From the cell containing the given text, extract its center point as [X, Y] coordinate. 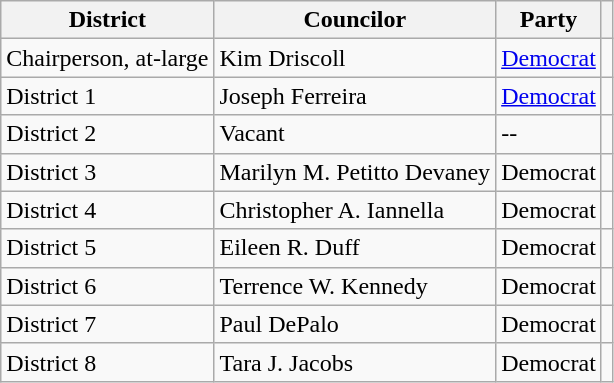
Terrence W. Kennedy [355, 286]
Joseph Ferreira [355, 96]
Kim Driscoll [355, 58]
Councilor [355, 20]
Party [549, 20]
Eileen R. Duff [355, 248]
Marilyn M. Petitto Devaney [355, 172]
District 3 [108, 172]
District 7 [108, 324]
District [108, 20]
Chairperson, at-large [108, 58]
District 5 [108, 248]
District 6 [108, 286]
District 8 [108, 362]
District 4 [108, 210]
-- [549, 134]
Tara J. Jacobs [355, 362]
Christopher A. Iannella [355, 210]
Vacant [355, 134]
District 2 [108, 134]
Paul DePalo [355, 324]
District 1 [108, 96]
